Search for the cell housing the specified text and yield its [X, Y] center coordinate. 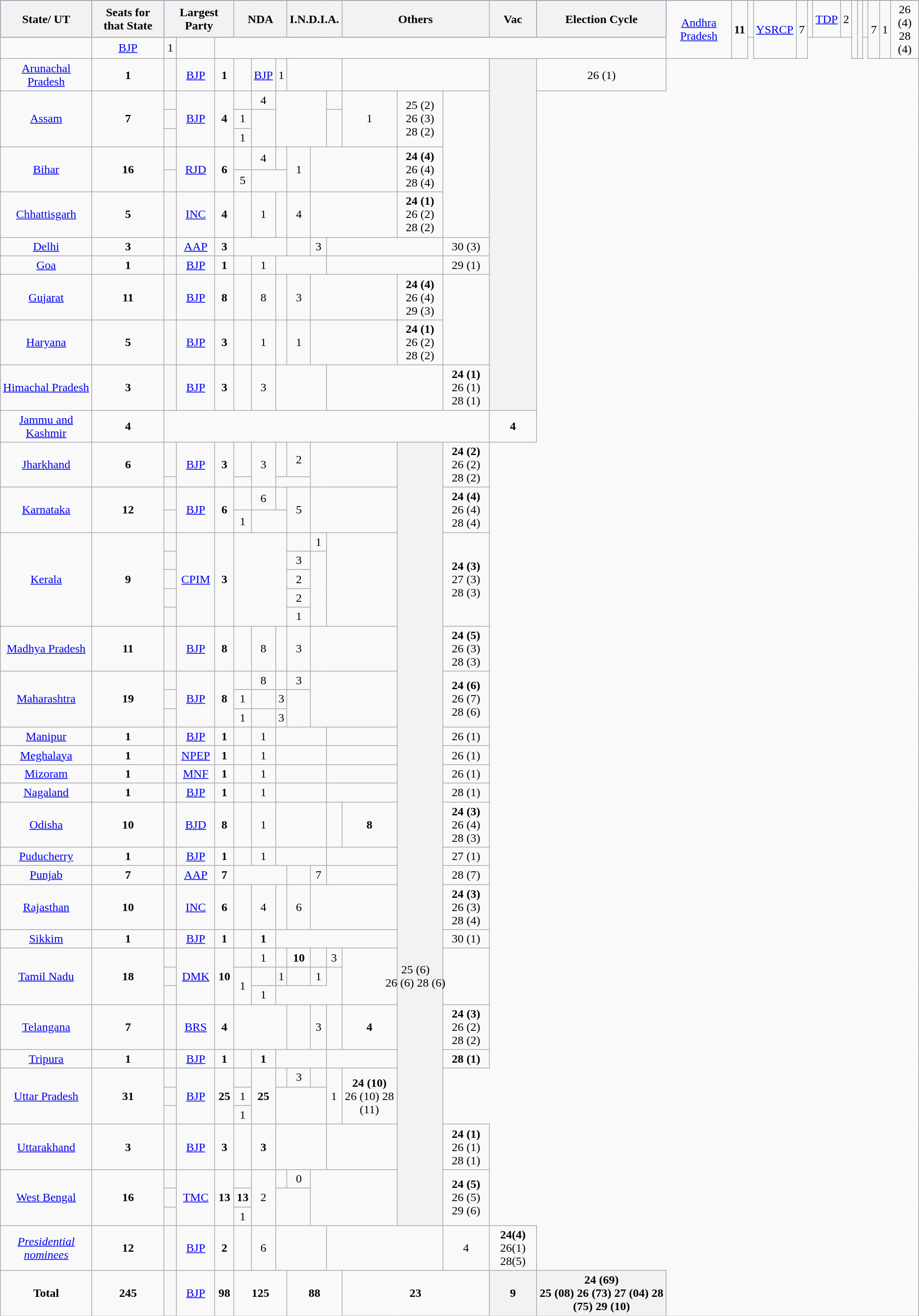
MNF [196, 774]
24 (5)26 (5) 29 (6) [466, 1197]
BRS [196, 1027]
Madhya Pradesh [46, 648]
24 (10)26 (10) 28 (11) [369, 1096]
Haryana [46, 342]
24(4)26(1) 28(5) [513, 1248]
19 [128, 699]
Tamil Nadu [46, 976]
Maharashtra [46, 699]
27 (1) [466, 857]
NPEP [196, 755]
Total [46, 1293]
125 [261, 1293]
Rajasthan [46, 907]
Jharkhand [46, 465]
I.N.D.I.A. [315, 19]
23 [415, 1293]
Odisha [46, 825]
Presidential nominees [46, 1248]
31 [128, 1096]
Tripura [46, 1059]
TMC [196, 1197]
24 (6)26 (7) 28 (6) [466, 699]
25 (6)26 (6) 28 (6) [415, 976]
Vac [513, 19]
Largest Party [199, 19]
RJD [196, 169]
Nagaland [46, 792]
24 (69)25 (08) 26 (73) 27 (04) 28 (75) 29 (10) [601, 1293]
YSRCP [775, 29]
24 (3)26 (4) 28 (3) [466, 825]
CPIM [196, 579]
DMK [196, 976]
Goa [46, 265]
Puducherry [46, 857]
Mizoram [46, 774]
Seats for that State [128, 19]
26 (4)28 (4) [905, 29]
Himachal Pradesh [46, 387]
Delhi [46, 246]
TDP [827, 19]
NDA [261, 19]
98 [225, 1293]
Gujarat [46, 297]
30 (1) [466, 939]
Election Cycle [601, 19]
BJD [196, 825]
Meghalaya [46, 755]
Andhra Pradesh [699, 29]
Karnataka [46, 510]
Uttar Pradesh [46, 1096]
Punjab [46, 875]
State/ UT [46, 19]
Telangana [46, 1027]
28 (7) [466, 875]
18 [128, 976]
Sikkim [46, 939]
West Bengal [46, 1197]
Bihar [46, 169]
Chhattisgarh [46, 215]
Jammu and Kashmir [46, 426]
24 (2)26 (2) 28 (2) [466, 465]
25 (2)26 (3) 28 (2) [420, 119]
0 [299, 1179]
Others [415, 19]
88 [315, 1293]
245 [128, 1293]
Arunachal Pradesh [46, 75]
30 (3) [466, 246]
Assam [46, 119]
24 (4)26 (4) 29 (3) [420, 297]
29 (1) [466, 265]
24 (3)26 (3) 28 (4) [466, 907]
Uttarakhand [46, 1147]
Kerala [46, 579]
24 (5)26 (3) 28 (3) [466, 648]
Manipur [46, 736]
24 (3)26 (2) 28 (2) [466, 1027]
24 (3)27 (3) 28 (3) [466, 579]
